Determine the [X, Y] coordinate at the center of the cell enclosing the given text.  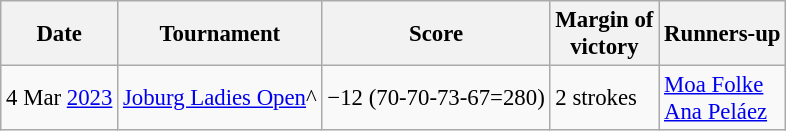
Score [436, 34]
Margin ofvictory [604, 34]
Runners-up [722, 34]
4 Mar 2023 [60, 98]
Moa Folke Ana Peláez [722, 98]
−12 (70-70-73-67=280) [436, 98]
Joburg Ladies Open^ [220, 98]
Tournament [220, 34]
Date [60, 34]
2 strokes [604, 98]
